Return [X, Y] of the center of cell containing provided text 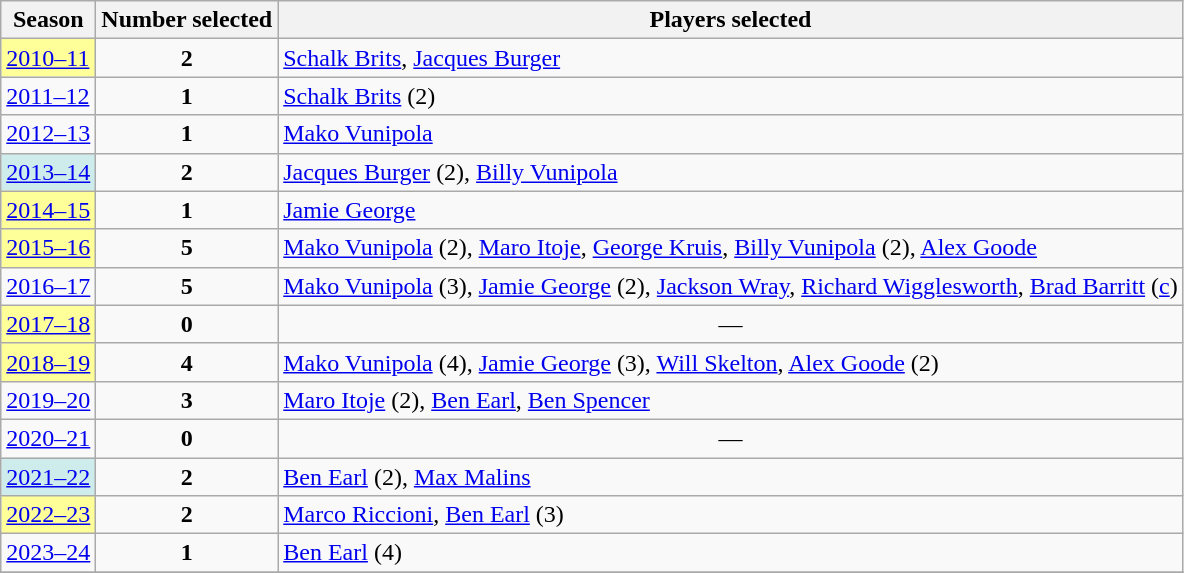
4 [187, 362]
2015–16 [48, 248]
Players selected [731, 20]
2023–24 [48, 553]
2011–12 [48, 96]
2016–17 [48, 286]
3 [187, 400]
Schalk Brits (2) [731, 96]
Maro Itoje (2), Ben Earl, Ben Spencer [731, 400]
Mako Vunipola (2), Maro Itoje, George Kruis, Billy Vunipola (2), Alex Goode [731, 248]
Season [48, 20]
2014–15 [48, 210]
Marco Riccioni, Ben Earl (3) [731, 515]
2019–20 [48, 400]
2012–13 [48, 134]
2020–21 [48, 438]
Jamie George [731, 210]
Mako Vunipola (4), Jamie George (3), Will Skelton, Alex Goode (2) [731, 362]
2022–23 [48, 515]
Ben Earl (2), Max Malins [731, 477]
2017–18 [48, 324]
Mako Vunipola (3), Jamie George (2), Jackson Wray, Richard Wigglesworth, Brad Barritt (c) [731, 286]
Mako Vunipola [731, 134]
Jacques Burger (2), Billy Vunipola [731, 172]
2013–14 [48, 172]
Ben Earl (4) [731, 553]
2021–22 [48, 477]
2010–11 [48, 58]
2018–19 [48, 362]
Number selected [187, 20]
Schalk Brits, Jacques Burger [731, 58]
